Capture the cell that displays the provided text and extract its (x, y) central coordinate. 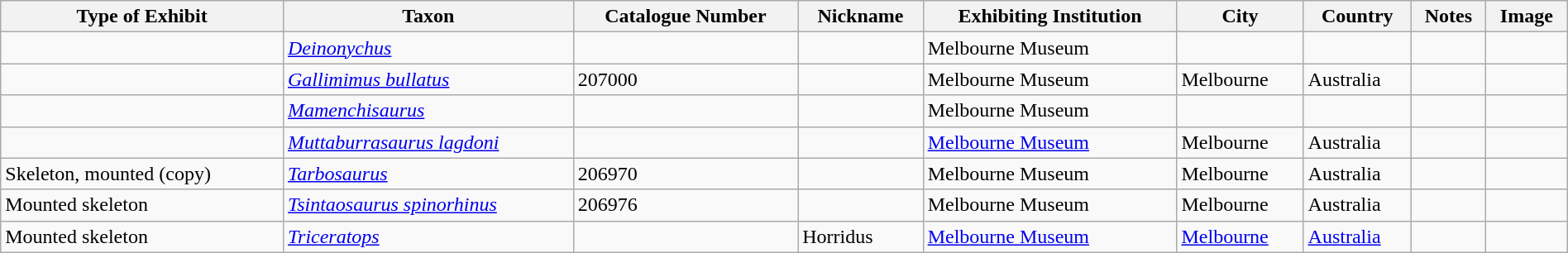
Gallimimus bullatus (428, 79)
Nickname (860, 17)
206970 (686, 174)
Notes (1448, 17)
City (1241, 17)
Image (1527, 17)
Deinonychus (428, 48)
206976 (686, 205)
Triceratops (428, 236)
Mamenchisaurus (428, 111)
Taxon (428, 17)
Catalogue Number (686, 17)
Muttaburrasaurus lagdoni (428, 142)
Type of Exhibit (142, 17)
Horridus (860, 236)
Tarbosaurus (428, 174)
Country (1357, 17)
Exhibiting Institution (1050, 17)
207000 (686, 79)
Tsintaosaurus spinorhinus (428, 205)
Skeleton, mounted (copy) (142, 174)
